Return [x, y] of the center of cell containing provided text 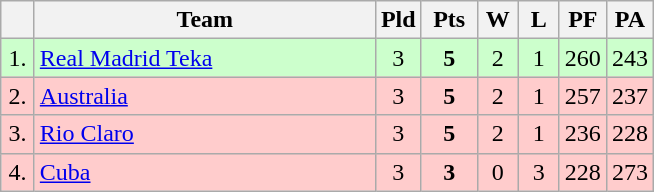
237 [630, 96]
Rio Claro [204, 134]
Team [204, 20]
L [538, 20]
257 [582, 96]
Pld [398, 20]
Cuba [204, 172]
236 [582, 134]
3. [18, 134]
PA [630, 20]
0 [498, 172]
Real Madrid Teka [204, 58]
W [498, 20]
2. [18, 96]
4. [18, 172]
1. [18, 58]
260 [582, 58]
PF [582, 20]
243 [630, 58]
Pts [449, 20]
Australia [204, 96]
273 [630, 172]
